Search for the cell housing the specified text and yield its (X, Y) center coordinate. 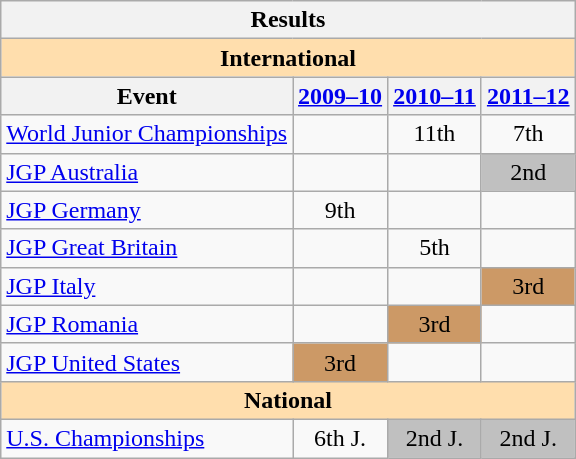
5th (435, 248)
2nd (528, 172)
7th (528, 134)
2011–12 (528, 96)
World Junior Championships (147, 134)
U.S. Championships (147, 438)
9th (340, 210)
JGP United States (147, 362)
JGP Australia (147, 172)
JGP Great Britain (147, 248)
National (288, 400)
Event (147, 96)
International (288, 58)
11th (435, 134)
JGP Romania (147, 324)
2009–10 (340, 96)
6th J. (340, 438)
2010–11 (435, 96)
JGP Germany (147, 210)
JGP Italy (147, 286)
Results (288, 20)
